Detect which cell encompasses the target text, then output its (x, y) center coordinate. 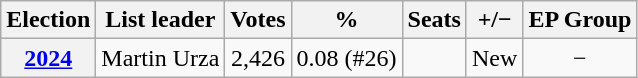
EP Group (580, 20)
2,426 (258, 58)
% (346, 20)
Seats (434, 20)
Election (48, 20)
2024 (48, 58)
0.08 (#26) (346, 58)
− (580, 58)
List leader (160, 20)
+/− (494, 20)
Votes (258, 20)
Martin Urza (160, 58)
New (494, 58)
